Search for the cell housing the specified text and yield its [x, y] center coordinate. 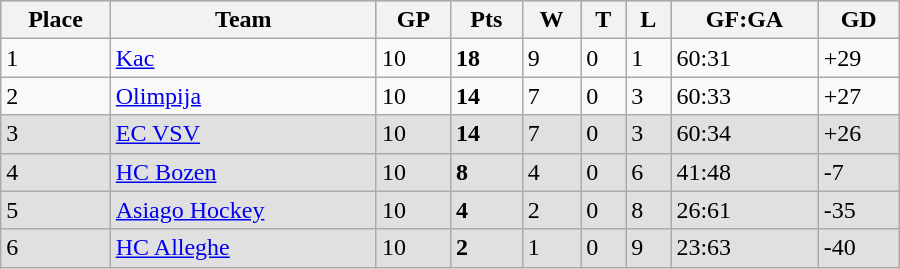
41:48 [744, 172]
60:31 [744, 58]
GF:GA [744, 20]
5 [56, 210]
23:63 [744, 248]
+26 [858, 134]
Pts [486, 20]
-7 [858, 172]
HC Bozen [243, 172]
Asiago Hockey [243, 210]
26:61 [744, 210]
-40 [858, 248]
60:34 [744, 134]
-35 [858, 210]
Team [243, 20]
EC VSV [243, 134]
L [648, 20]
+29 [858, 58]
+27 [858, 96]
GD [858, 20]
GP [413, 20]
W [551, 20]
18 [486, 58]
T [604, 20]
Olimpija [243, 96]
Kac [243, 58]
Place [56, 20]
HC Alleghe [243, 248]
60:33 [744, 96]
